Scan for the cell matching the given text and deliver its [x, y] coordinate at center. 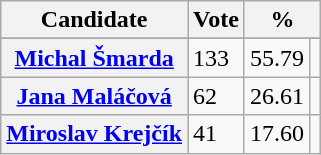
26.61 [276, 96]
55.79 [276, 58]
41 [216, 134]
62 [216, 96]
Michal Šmarda [94, 58]
Vote [216, 20]
17.60 [276, 134]
Jana Maláčová [94, 96]
Miroslav Krejčík [94, 134]
% [282, 20]
133 [216, 58]
Candidate [94, 20]
